Pinpoint the cell where the given text exists, returning its [X, Y] midpoint coordinate. 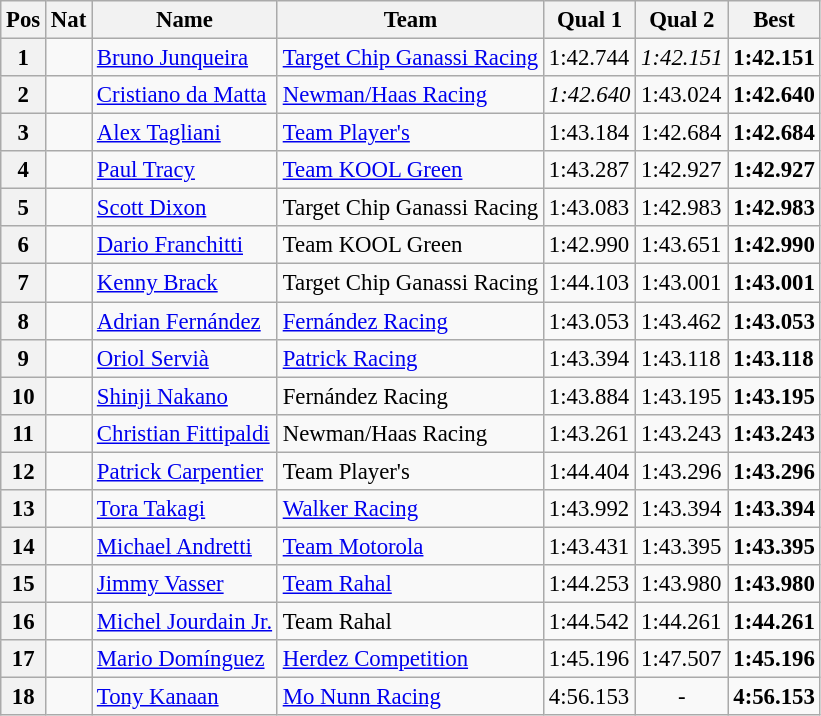
17 [24, 659]
Dario Franchitti [185, 245]
Paul Tracy [185, 170]
2 [24, 95]
Walker Racing [410, 509]
Nat [69, 20]
15 [24, 584]
Shinji Nakano [185, 396]
Mo Nunn Racing [410, 697]
Team Motorola [410, 546]
Adrian Fernández [185, 321]
1:43.287 [589, 170]
Tony Kanaan [185, 697]
Alex Tagliani [185, 133]
Christian Fittipaldi [185, 433]
1 [24, 58]
1:43.024 [682, 95]
Bruno Junqueira [185, 58]
1:44.253 [589, 584]
5 [24, 208]
12 [24, 471]
1:43.431 [589, 546]
11 [24, 433]
Best [774, 20]
Michel Jourdain Jr. [185, 621]
1:43.261 [589, 433]
14 [24, 546]
1:43.462 [682, 321]
Name [185, 20]
1:44.103 [589, 283]
Qual 1 [589, 20]
Scott Dixon [185, 208]
1:43.884 [589, 396]
1:44.542 [589, 621]
1:47.507 [682, 659]
Tora Takagi [185, 509]
7 [24, 283]
1:43.184 [589, 133]
Mario Domínguez [185, 659]
6 [24, 245]
16 [24, 621]
- [682, 697]
1:44.404 [589, 471]
Team [410, 20]
9 [24, 358]
Michael Andretti [185, 546]
1:43.083 [589, 208]
8 [24, 321]
Oriol Servià [185, 358]
1:43.992 [589, 509]
Patrick Carpentier [185, 471]
1:43.651 [682, 245]
1:42.744 [589, 58]
Pos [24, 20]
3 [24, 133]
Cristiano da Matta [185, 95]
13 [24, 509]
Qual 2 [682, 20]
Jimmy Vasser [185, 584]
18 [24, 697]
10 [24, 396]
4 [24, 170]
Herdez Competition [410, 659]
Kenny Brack [185, 283]
Patrick Racing [410, 358]
